Find where the given text appears and provide that cell's center as (x, y) coordinate. 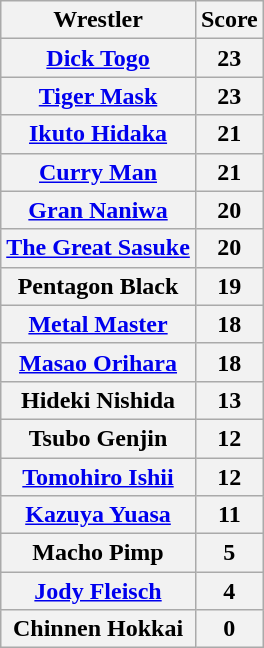
11 (229, 515)
Macho Pimp (98, 553)
Dick Togo (98, 58)
Wrestler (98, 20)
Tomohiro Ishii (98, 477)
5 (229, 553)
Chinnen Hokkai (98, 629)
Score (229, 20)
Masao Orihara (98, 362)
Tiger Mask (98, 96)
0 (229, 629)
The Great Sasuke (98, 248)
Curry Man (98, 172)
Tsubo Genjin (98, 438)
Jody Fleisch (98, 591)
Pentagon Black (98, 286)
4 (229, 591)
13 (229, 400)
Ikuto Hidaka (98, 134)
Hideki Nishida (98, 400)
Kazuya Yuasa (98, 515)
Gran Naniwa (98, 210)
19 (229, 286)
Metal Master (98, 324)
